From the cell containing the given text, extract its center point as [x, y] coordinate. 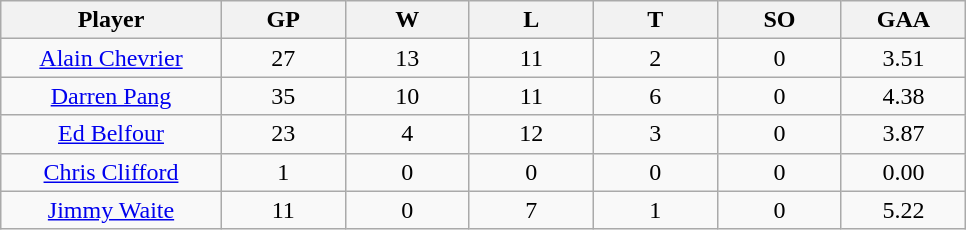
13 [407, 58]
SO [779, 20]
10 [407, 96]
7 [531, 210]
3 [655, 134]
Player [111, 20]
2 [655, 58]
12 [531, 134]
Chris Clifford [111, 172]
35 [283, 96]
3.51 [903, 58]
27 [283, 58]
Ed Belfour [111, 134]
GP [283, 20]
Jimmy Waite [111, 210]
Darren Pang [111, 96]
23 [283, 134]
W [407, 20]
4 [407, 134]
4.38 [903, 96]
5.22 [903, 210]
3.87 [903, 134]
Alain Chevrier [111, 58]
6 [655, 96]
0.00 [903, 172]
L [531, 20]
GAA [903, 20]
T [655, 20]
